Pinpoint the cell where the given text exists, returning its (x, y) midpoint coordinate. 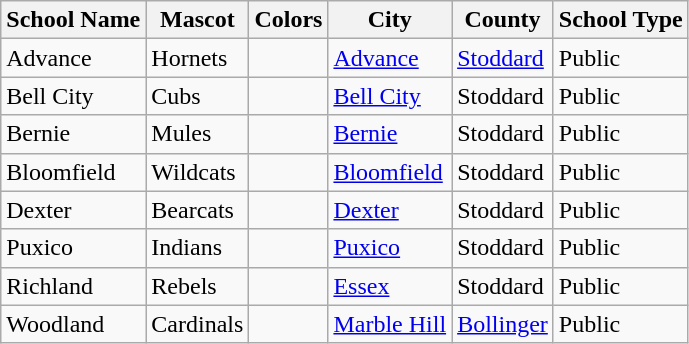
School Name (74, 20)
Rebels (198, 286)
School Type (620, 20)
City (390, 20)
Wildcats (198, 172)
Marble Hill (390, 324)
County (503, 20)
Cardinals (198, 324)
Colors (288, 20)
Essex (390, 286)
Indians (198, 248)
Mascot (198, 20)
Cubs (198, 96)
Bollinger (503, 324)
Richland (74, 286)
Mules (198, 134)
Bearcats (198, 210)
Hornets (198, 58)
Woodland (74, 324)
